Pinpoint the cell where the given text exists, returning its (x, y) midpoint coordinate. 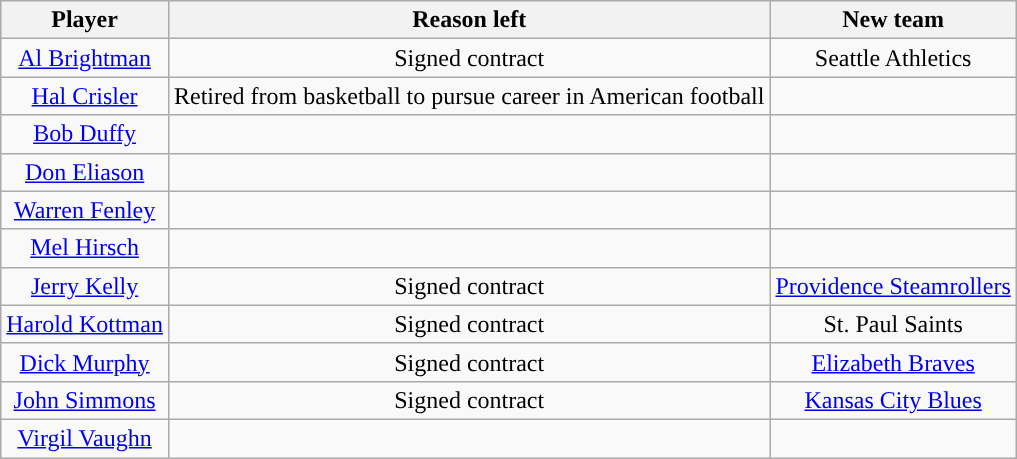
Warren Fenley (85, 210)
Bob Duffy (85, 134)
Elizabeth Braves (893, 362)
Retired from basketball to pursue career in American football (469, 96)
Dick Murphy (85, 362)
John Simmons (85, 400)
Seattle Athletics (893, 58)
Hal Crisler (85, 96)
Kansas City Blues (893, 400)
Player (85, 20)
Jerry Kelly (85, 286)
Don Eliason (85, 172)
New team (893, 20)
Virgil Vaughn (85, 438)
St. Paul Saints (893, 324)
Reason left (469, 20)
Providence Steamrollers (893, 286)
Harold Kottman (85, 324)
Al Brightman (85, 58)
Mel Hirsch (85, 248)
